Locate the cell with the specified text and output its [x, y] center coordinate. 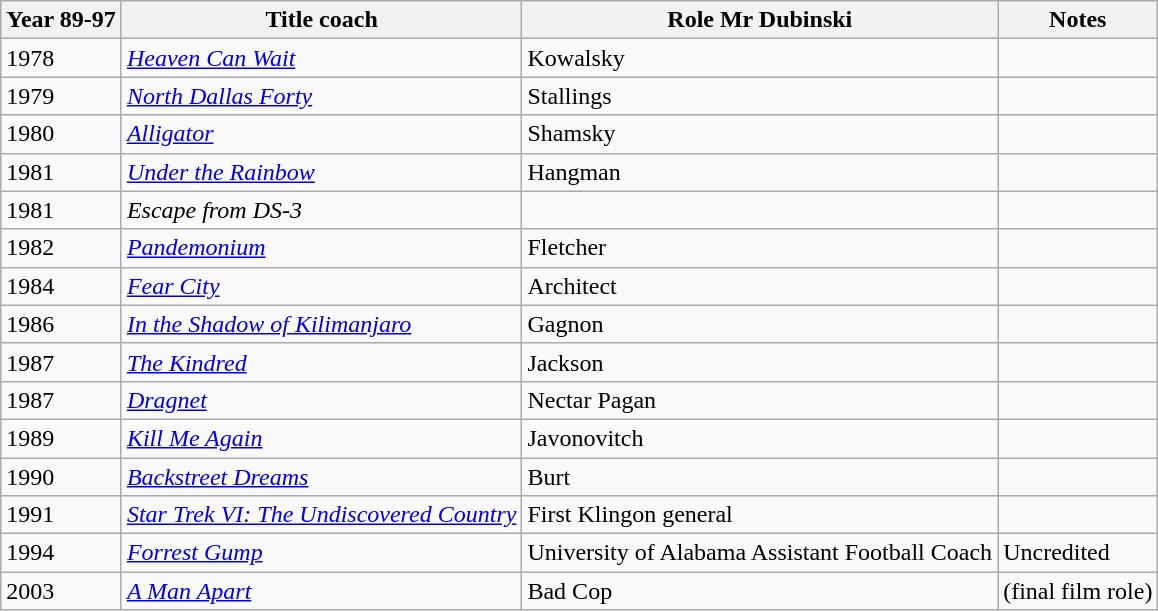
Gagnon [760, 324]
First Klingon general [760, 515]
1991 [62, 515]
Fletcher [760, 248]
1978 [62, 58]
Forrest Gump [322, 553]
1994 [62, 553]
Alligator [322, 134]
Bad Cop [760, 591]
The Kindred [322, 362]
Jackson [760, 362]
Escape from DS-3 [322, 210]
(final film role) [1078, 591]
Stallings [760, 96]
Uncredited [1078, 553]
1989 [62, 438]
Backstreet Dreams [322, 477]
Hangman [760, 172]
Fear City [322, 286]
Architect [760, 286]
Kill Me Again [322, 438]
A Man Apart [322, 591]
In the Shadow of Kilimanjaro [322, 324]
Title coach [322, 20]
Nectar Pagan [760, 400]
Burt [760, 477]
1986 [62, 324]
Shamsky [760, 134]
University of Alabama Assistant Football Coach [760, 553]
Dragnet [322, 400]
Role Mr Dubinski [760, 20]
Notes [1078, 20]
2003 [62, 591]
Under the Rainbow [322, 172]
Heaven Can Wait [322, 58]
Javonovitch [760, 438]
Kowalsky [760, 58]
1982 [62, 248]
1979 [62, 96]
1984 [62, 286]
Year 89-97 [62, 20]
North Dallas Forty [322, 96]
Pandemonium [322, 248]
1980 [62, 134]
1990 [62, 477]
Star Trek VI: The Undiscovered Country [322, 515]
